Capture the cell that displays the provided text and extract its (X, Y) central coordinate. 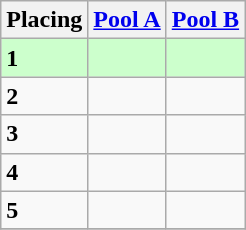
Placing (44, 20)
4 (44, 172)
Pool A (127, 20)
2 (44, 96)
1 (44, 58)
3 (44, 134)
Pool B (205, 20)
5 (44, 210)
